Capture the cell that displays the provided text and extract its (x, y) central coordinate. 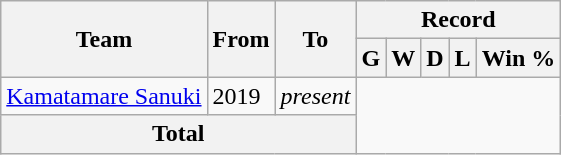
To (316, 39)
Kamatamare Sanuki (104, 96)
Team (104, 39)
Total (178, 134)
From (241, 39)
Win % (518, 58)
L (462, 58)
2019 (241, 96)
G (371, 58)
D (435, 58)
present (316, 96)
W (404, 58)
Record (458, 20)
